Determine the [x, y] coordinate at the center of the cell enclosing the given text.  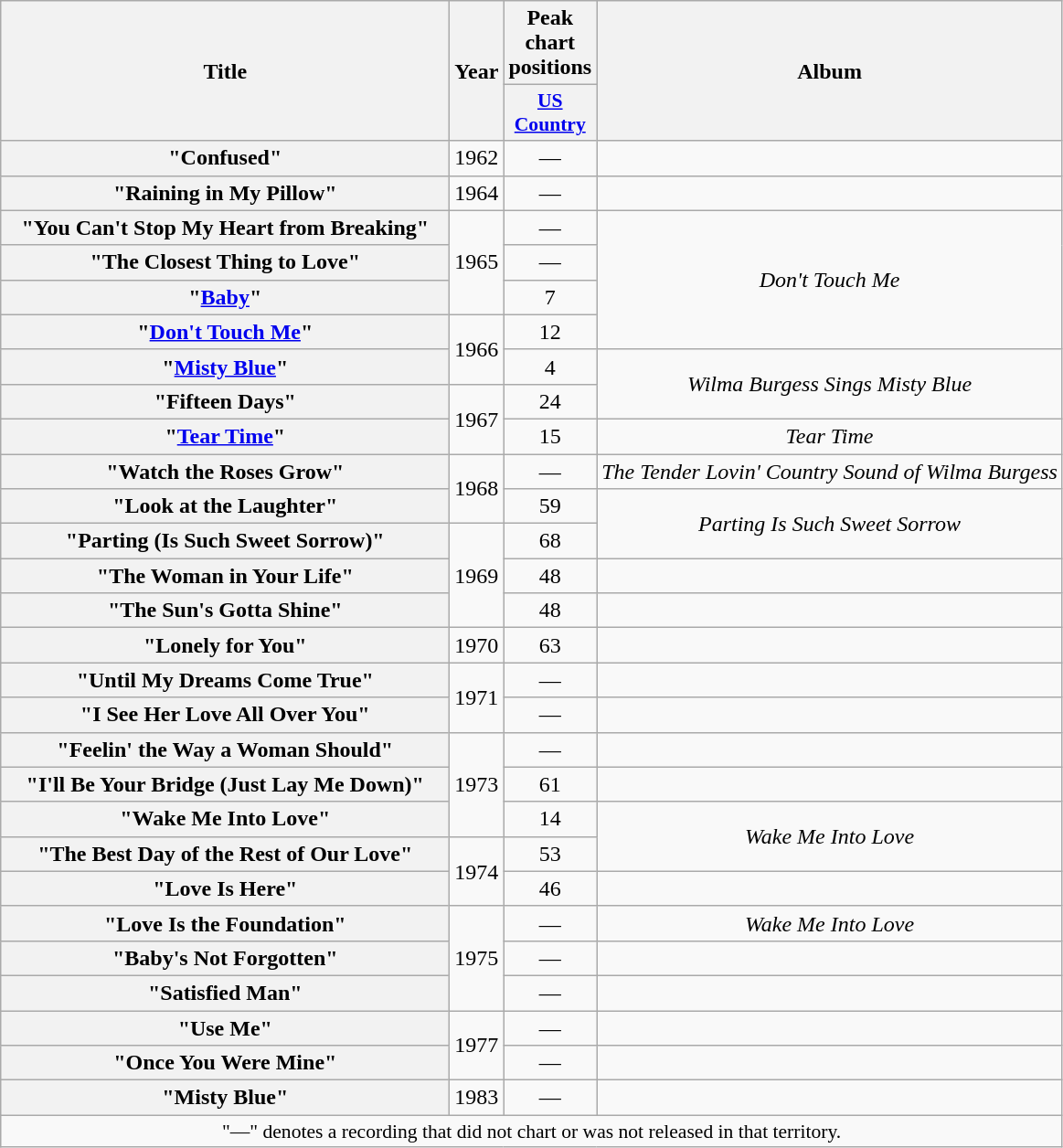
Wilma Burgess Sings Misty Blue [830, 384]
Tear Time [830, 436]
1970 [477, 645]
53 [550, 854]
"Fifteen Days" [225, 401]
"Love Is Here" [225, 888]
46 [550, 888]
"Baby's Not Forgotten" [225, 958]
1966 [477, 349]
1977 [477, 1046]
"Confused" [225, 158]
Don't Touch Me [830, 280]
1965 [477, 262]
"—" denotes a recording that did not chart or was not released in that territory. [532, 1132]
Peakchartpositions [550, 43]
"Raining in My Pillow" [225, 193]
1969 [477, 576]
"Don't Touch Me" [225, 332]
"Feelin' the Way a Woman Should" [225, 749]
"Look at the Laughter" [225, 506]
"Until My Dreams Come True" [225, 680]
"Baby" [225, 297]
4 [550, 367]
1964 [477, 193]
"Satisfied Man" [225, 993]
1971 [477, 697]
1974 [477, 871]
1973 [477, 784]
USCountry [550, 113]
Year [477, 71]
"Watch the Roses Grow" [225, 471]
63 [550, 645]
"I See Her Love All Over You" [225, 715]
"Tear Time" [225, 436]
"Wake Me Into Love" [225, 819]
"The Best Day of the Rest of Our Love" [225, 854]
"The Sun's Gotta Shine" [225, 611]
"I'll Be Your Bridge (Just Lay Me Down)" [225, 784]
1983 [477, 1098]
"You Can't Stop My Heart from Breaking" [225, 228]
"Parting (Is Such Sweet Sorrow)" [225, 541]
"Lonely for You" [225, 645]
The Tender Lovin' Country Sound of Wilma Burgess [830, 471]
1975 [477, 958]
"Once You Were Mine" [225, 1063]
"The Closest Thing to Love" [225, 262]
24 [550, 401]
1968 [477, 488]
12 [550, 332]
61 [550, 784]
"The Woman in Your Life" [225, 576]
14 [550, 819]
"Use Me" [225, 1028]
59 [550, 506]
1967 [477, 419]
Parting Is Such Sweet Sorrow [830, 524]
Title [225, 71]
"Love Is the Foundation" [225, 923]
68 [550, 541]
Album [830, 71]
1962 [477, 158]
7 [550, 297]
15 [550, 436]
